Determine the [x, y] coordinate at the center of the cell enclosing the given text.  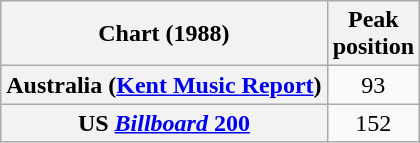
93 [373, 85]
Australia (Kent Music Report) [164, 85]
US Billboard 200 [164, 123]
Chart (1988) [164, 34]
Peakposition [373, 34]
152 [373, 123]
